For the text-containing cell, return its midpoint in [X, Y] coordinate format. 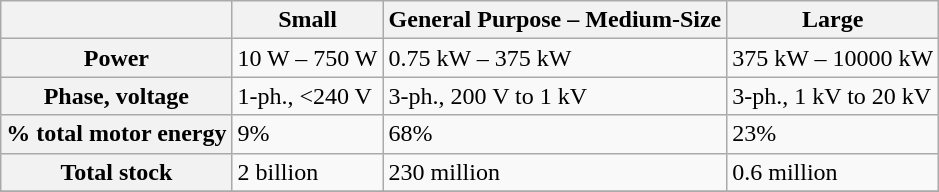
Large [833, 20]
% total motor energy [116, 134]
23% [833, 134]
0.6 million [833, 172]
0.75 kW – 375 kW [555, 58]
2 billion [308, 172]
Phase, voltage [116, 96]
375 kW – 10000 kW [833, 58]
Power [116, 58]
Small [308, 20]
230 million [555, 172]
Total stock [116, 172]
3-ph., 1 kV to 20 kV [833, 96]
General Purpose – Medium-Size [555, 20]
3-ph., 200 V to 1 kV [555, 96]
1-ph., <240 V [308, 96]
10 W – 750 W [308, 58]
9% [308, 134]
68% [555, 134]
